Provide the [x, y] coordinate of the cell's center where the given text is located.  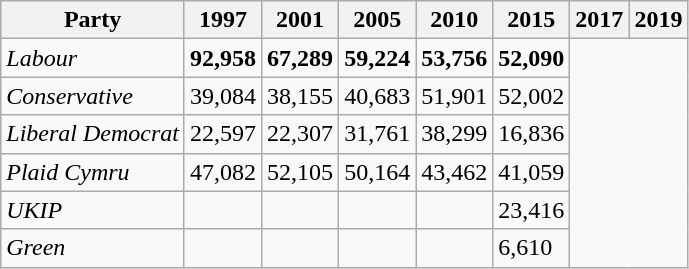
23,416 [532, 210]
Plaid Cymru [93, 172]
43,462 [454, 172]
51,901 [454, 96]
Labour [93, 58]
52,105 [300, 172]
52,002 [532, 96]
53,756 [454, 58]
92,958 [222, 58]
2010 [454, 20]
2005 [378, 20]
2017 [600, 20]
47,082 [222, 172]
UKIP [93, 210]
2001 [300, 20]
22,307 [300, 134]
31,761 [378, 134]
Conservative [93, 96]
40,683 [378, 96]
41,059 [532, 172]
22,597 [222, 134]
67,289 [300, 58]
38,155 [300, 96]
16,836 [532, 134]
38,299 [454, 134]
Green [93, 248]
52,090 [532, 58]
2015 [532, 20]
2019 [658, 20]
6,610 [532, 248]
50,164 [378, 172]
Party [93, 20]
39,084 [222, 96]
59,224 [378, 58]
Liberal Democrat [93, 134]
1997 [222, 20]
